Find where the given text appears and provide that cell's center as [X, Y] coordinate. 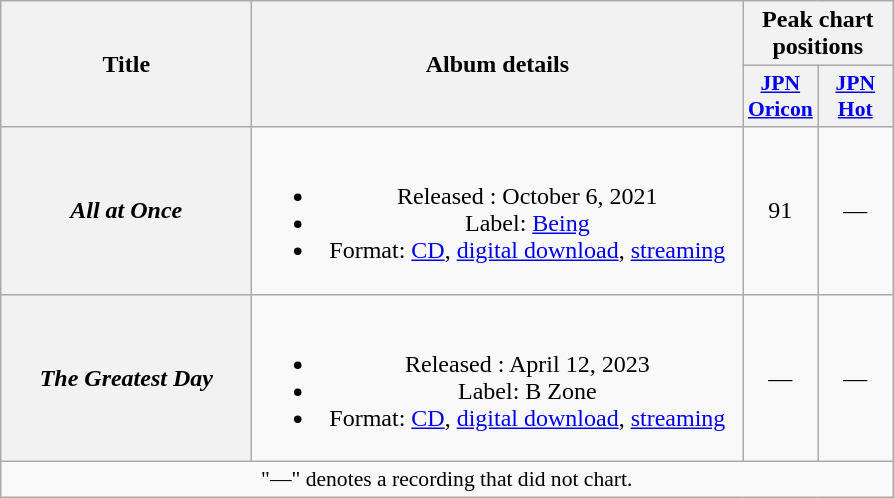
Peak chart positions [818, 34]
"—" denotes a recording that did not chart. [447, 479]
JPNHot [856, 96]
Released : October 6, 2021Label: BeingFormat: CD, digital download, streaming [498, 210]
JPNOricon [780, 96]
Released : April 12, 2023Label: B ZoneFormat: CD, digital download, streaming [498, 378]
Title [126, 64]
Album details [498, 64]
91 [780, 210]
All at Once [126, 210]
The Greatest Day [126, 378]
